Search for the cell housing the specified text and yield its (X, Y) center coordinate. 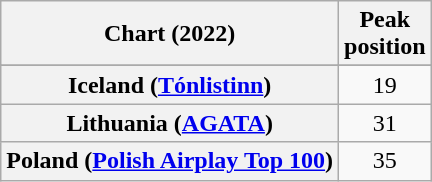
35 (385, 161)
Iceland (Tónlistinn) (170, 85)
31 (385, 123)
Chart (2022) (170, 34)
Lithuania (AGATA) (170, 123)
19 (385, 85)
Peakposition (385, 34)
Poland (Polish Airplay Top 100) (170, 161)
